Scan for the cell matching the given text and deliver its [X, Y] coordinate at center. 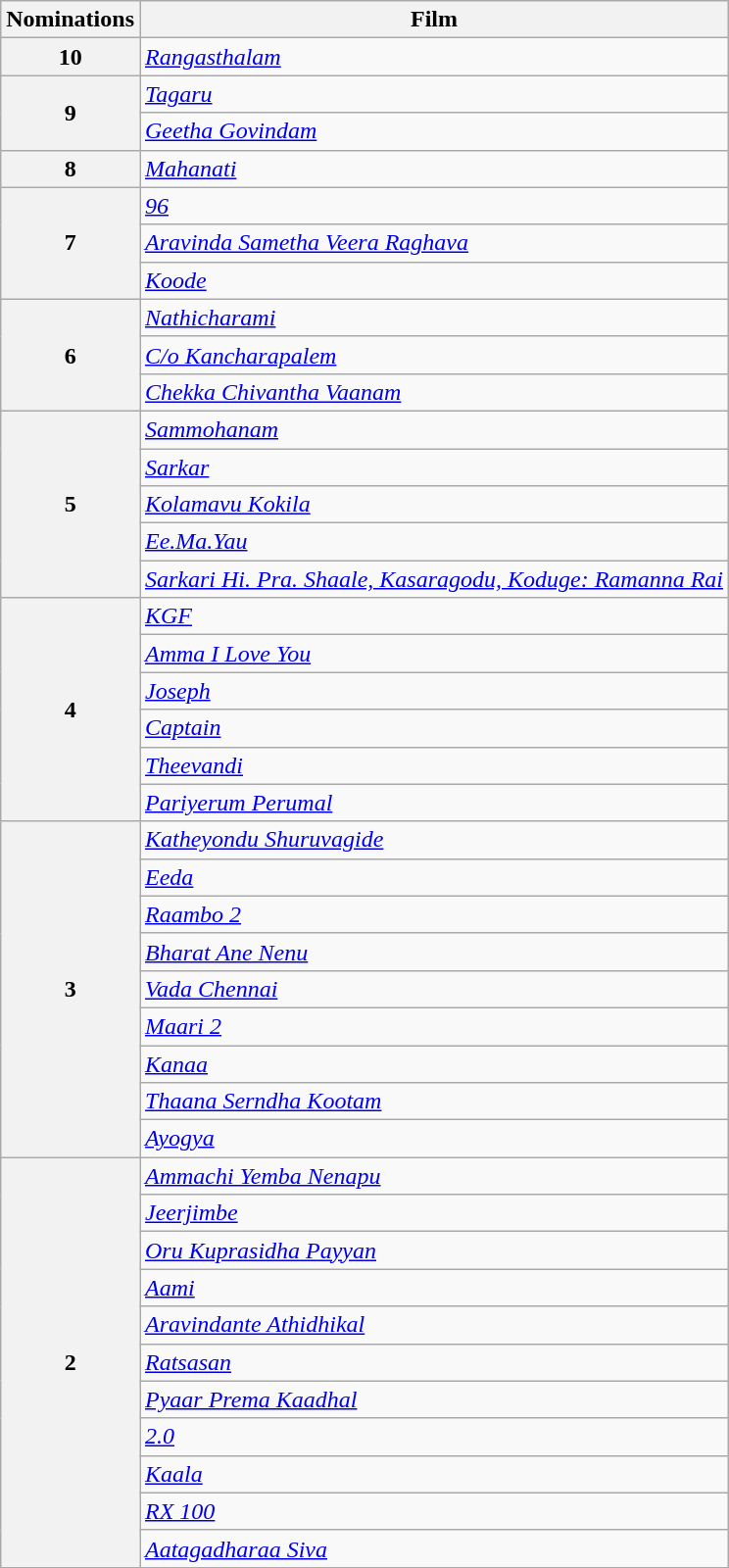
96 [433, 206]
8 [71, 169]
9 [71, 113]
Aatagadharaa Siva [433, 1548]
Rangasthalam [433, 57]
Thaana Serndha Kootam [433, 1102]
Nathicharami [433, 318]
Aami [433, 1288]
Sarkar [433, 467]
3 [71, 990]
Oru Kuprasidha Payyan [433, 1250]
Joseph [433, 691]
4 [71, 710]
Pyaar Prema Kaadhal [433, 1399]
7 [71, 243]
Jeerjimbe [433, 1213]
2 [71, 1362]
Katheyondu Shuruvagide [433, 840]
Chekka Chivantha Vaanam [433, 392]
Eeda [433, 877]
10 [71, 57]
Ratsasan [433, 1362]
Kaala [433, 1474]
Theevandi [433, 765]
Mahanati [433, 169]
C/o Kancharapalem [433, 355]
Raambo 2 [433, 914]
Aravinda Sametha Veera Raghava [433, 243]
Aravindante Athidhikal [433, 1325]
Tagaru [433, 94]
Captain [433, 728]
Sarkari Hi. Pra. Shaale, Kasaragodu, Koduge: Ramanna Rai [433, 579]
Nominations [71, 20]
Kanaa [433, 1063]
Kolamavu Kokila [433, 505]
Amma I Love You [433, 654]
KGF [433, 616]
Ammachi Yemba Nenapu [433, 1176]
Geetha Govindam [433, 131]
5 [71, 504]
Ayogya [433, 1139]
2.0 [433, 1437]
Sammohanam [433, 429]
Film [433, 20]
Pariyerum Perumal [433, 803]
RX 100 [433, 1511]
Maari 2 [433, 1026]
Ee.Ma.Yau [433, 542]
Koode [433, 280]
6 [71, 355]
Bharat Ane Nenu [433, 952]
Vada Chennai [433, 989]
